Return the [x, y] coordinate for the center point of the cell that contains the specified text.  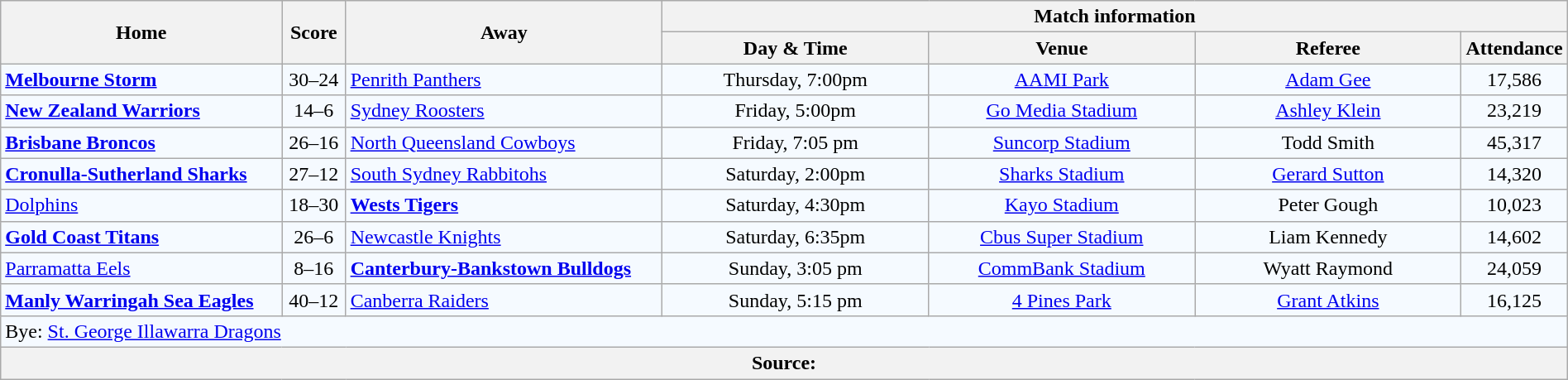
Todd Smith [1328, 142]
Saturday, 2:00pm [796, 174]
Bye: St. George Illawarra Dragons [784, 331]
Gerard Sutton [1328, 174]
4 Pines Park [1062, 300]
CommBank Stadium [1062, 268]
Peter Gough [1328, 205]
Grant Atkins [1328, 300]
Dolphins [141, 205]
Melbourne Storm [141, 79]
Home [141, 32]
AAMI Park [1062, 79]
Adam Gee [1328, 79]
Sunday, 5:15 pm [796, 300]
Source: [784, 363]
Saturday, 6:35pm [796, 237]
Friday, 7:05 pm [796, 142]
18–30 [314, 205]
Canterbury-Bankstown Bulldogs [504, 268]
26–6 [314, 237]
30–24 [314, 79]
14,602 [1514, 237]
Venue [1062, 48]
North Queensland Cowboys [504, 142]
10,023 [1514, 205]
Suncorp Stadium [1062, 142]
Canberra Raiders [504, 300]
40–12 [314, 300]
Score [314, 32]
Cbus Super Stadium [1062, 237]
Thursday, 7:00pm [796, 79]
Day & Time [796, 48]
27–12 [314, 174]
Saturday, 4:30pm [796, 205]
14,320 [1514, 174]
Match information [1115, 17]
Away [504, 32]
14–6 [314, 111]
Go Media Stadium [1062, 111]
Sharks Stadium [1062, 174]
17,586 [1514, 79]
South Sydney Rabbitohs [504, 174]
Parramatta Eels [141, 268]
Wyatt Raymond [1328, 268]
Penrith Panthers [504, 79]
Sunday, 3:05 pm [796, 268]
Newcastle Knights [504, 237]
Wests Tigers [504, 205]
Referee [1328, 48]
Cronulla-Sutherland Sharks [141, 174]
26–16 [314, 142]
New Zealand Warriors [141, 111]
24,059 [1514, 268]
Friday, 5:00pm [796, 111]
23,219 [1514, 111]
Ashley Klein [1328, 111]
Manly Warringah Sea Eagles [141, 300]
Brisbane Broncos [141, 142]
45,317 [1514, 142]
Gold Coast Titans [141, 237]
Kayo Stadium [1062, 205]
8–16 [314, 268]
Attendance [1514, 48]
Liam Kennedy [1328, 237]
16,125 [1514, 300]
Sydney Roosters [504, 111]
